For the text-containing cell, return its midpoint in (x, y) coordinate format. 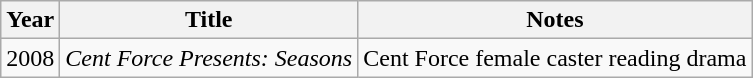
Notes (555, 20)
2008 (30, 58)
Cent Force Presents: Seasons (209, 58)
Year (30, 20)
Cent Force female caster reading drama (555, 58)
Title (209, 20)
